Search for the cell housing the specified text and yield its [X, Y] center coordinate. 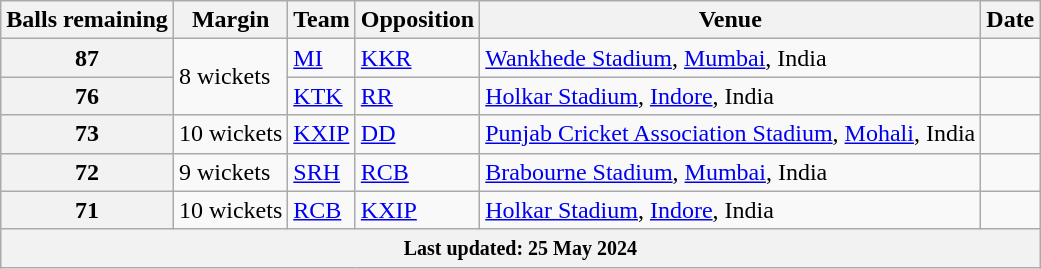
8 wickets [230, 77]
Venue [730, 20]
71 [88, 210]
SRH [322, 172]
73 [88, 134]
KTK [322, 96]
KKR [417, 58]
Opposition [417, 20]
Wankhede Stadium, Mumbai, India [730, 58]
MI [322, 58]
Margin [230, 20]
Brabourne Stadium, Mumbai, India [730, 172]
Last updated: 25 May 2024 [520, 248]
RR [417, 96]
Balls remaining [88, 20]
87 [88, 58]
Team [322, 20]
DD [417, 134]
Punjab Cricket Association Stadium, Mohali, India [730, 134]
72 [88, 172]
Date [1010, 20]
76 [88, 96]
9 wickets [230, 172]
